Return the (x, y) coordinate for the center point of the cell that contains the specified text.  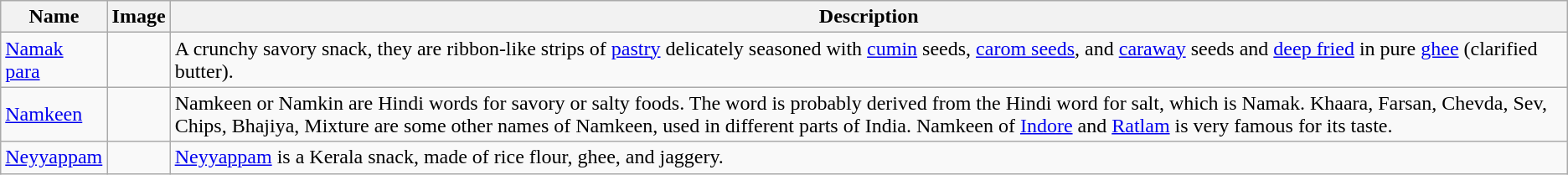
Neyyappam (54, 157)
Name (54, 17)
Neyyappam is a Kerala snack, made of rice flour, ghee, and jaggery. (869, 157)
Namkeen (54, 114)
Image (139, 17)
Namak para (54, 60)
Description (869, 17)
